Locate the cell with the specified text and output its [X, Y] center coordinate. 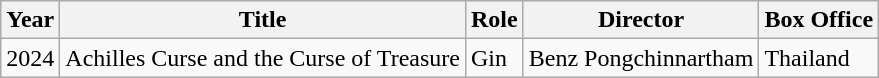
Title [263, 20]
2024 [30, 58]
Box Office [819, 20]
Achilles Curse and the Curse of Treasure [263, 58]
Benz Pongchinnartham [641, 58]
Gin [494, 58]
Director [641, 20]
Year [30, 20]
Role [494, 20]
Thailand [819, 58]
